Scan for the cell matching the given text and deliver its (x, y) coordinate at center. 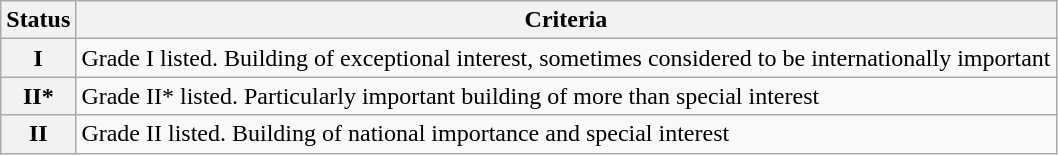
Grade II* listed. Particularly important building of more than special interest (566, 96)
II* (38, 96)
Grade II listed. Building of national importance and special interest (566, 134)
II (38, 134)
Criteria (566, 20)
Status (38, 20)
Grade I listed. Building of exceptional interest, sometimes considered to be internationally important (566, 58)
I (38, 58)
